Provide the [x, y] coordinate of the cell's center where the given text is located.  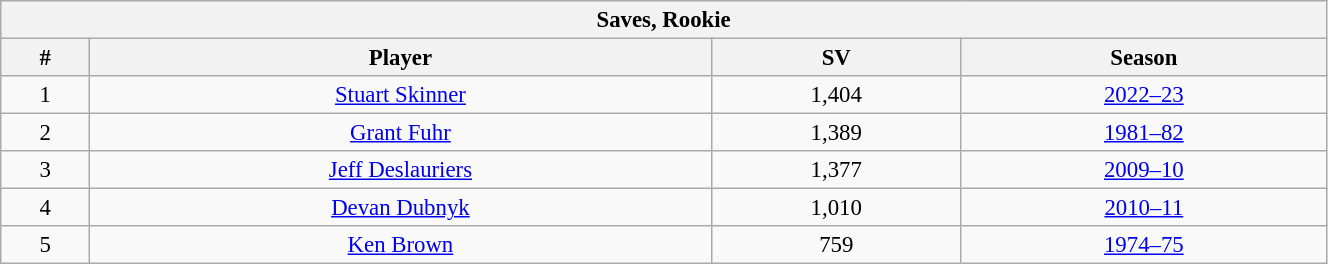
1 [46, 95]
2010–11 [1144, 208]
4 [46, 208]
5 [46, 245]
759 [836, 245]
# [46, 58]
1,389 [836, 133]
2 [46, 133]
1,010 [836, 208]
Ken Brown [401, 245]
Stuart Skinner [401, 95]
2022–23 [1144, 95]
1,404 [836, 95]
1981–82 [1144, 133]
Devan Dubnyk [401, 208]
Grant Fuhr [401, 133]
1,377 [836, 170]
Player [401, 58]
Season [1144, 58]
1974–75 [1144, 245]
SV [836, 58]
3 [46, 170]
Saves, Rookie [664, 20]
Jeff Deslauriers [401, 170]
2009–10 [1144, 170]
